Pinpoint the cell where the given text exists, returning its [X, Y] midpoint coordinate. 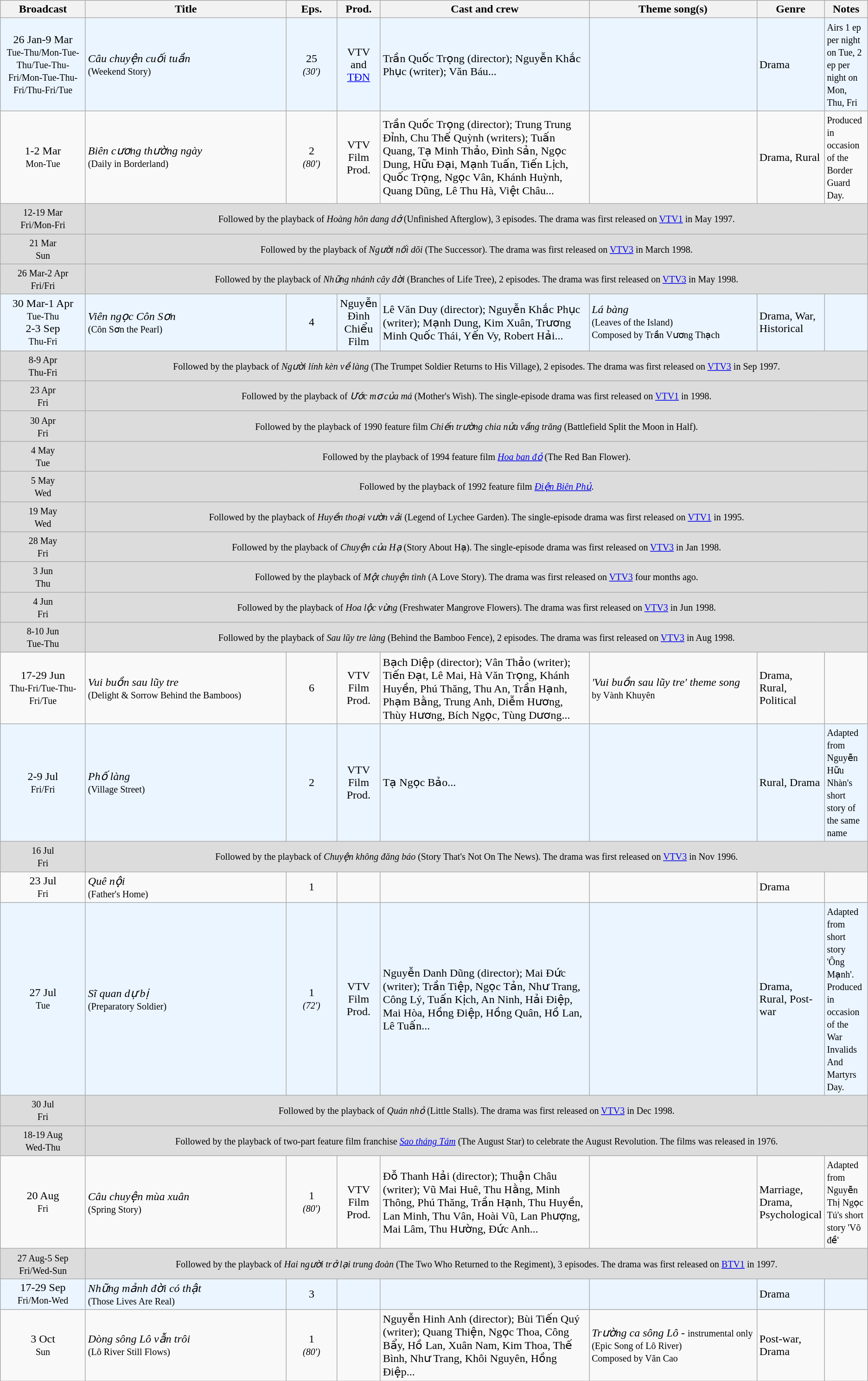
26 Jan-9 MarTue-Thu/Mon-Tue-Thu/Tue-Thu-Fri/Mon-Tue-Thu-Fri/Thu-Fri/Tue [43, 64]
Airs 1 ep per night on Tue, 2 ep per night on Mon, Thu, Fri [846, 64]
Viên ngọc Côn Sơn (Côn Sơn the Pearl) [185, 322]
Câu chuyện mùa xuân (Spring Story) [185, 1202]
12-19 MarFri/Mon-Fri [43, 219]
Followed by the playback of Một chuyện tình (A Love Story). The drama was first released on VTV3 four months ago. [477, 577]
30 AprFri [43, 426]
3 [312, 1294]
3 OctSun [43, 1345]
Drama, Rural [791, 157]
Sĩ quan dự bị (Preparatory Soldier) [185, 999]
Marriage, Drama, Psychological [791, 1202]
Followed by the playback of Huyền thoại vườn vải (Legend of Lychee Garden). The single-episode drama was first released on VTV1 in 1995. [477, 517]
5 MayWed [43, 486]
17-29 JunThu-Fri/Tue-Thu-Fri/Tue [43, 688]
Followed by the playback of Ước mơ của má (Mother's Wish). The single-episode drama was first released on VTV1 in 1998. [477, 396]
Followed by the playback of Những nhánh cây đời (Branches of Life Tree), 2 episodes. The drama was first released on VTV3 in May 1998. [477, 279]
Post-war, Drama [791, 1345]
Followed by the playback of 1990 feature film Chiến trường chia nửa vầng trăng (Battlefield Split the Moon in Half). [477, 426]
2 [312, 782]
8-10 JunTue-Thu [43, 637]
4 [312, 322]
Adapted from Nguyễn Thị Ngọc Tú's short story 'Vô đề' [846, 1202]
Lá bàng(Leaves of the Island)Composed by Trần Vương Thạch [673, 322]
Trường ca sông Lô - instrumental only(Epic Song of Lô River)Composed by Văn Cao [673, 1345]
2-9 JulFri/Fri [43, 782]
Followed by the playback of Chuyện không đăng báo (Story That's Not On The News). The drama was first released on VTV3 in Nov 1996. [477, 856]
'Vui buồn sau lũy tre' theme songby Vành Khuyên [673, 688]
18-19 AugWed-Thu [43, 1141]
Quê nội (Father's Home) [185, 888]
3 JunThu [43, 577]
Followed by the playback of Hoàng hôn dang dở (Unfinished Afterglow), 3 episodes. The drama was first released on VTV1 in May 1997. [477, 219]
4 JunFri [43, 607]
16 JulFri [43, 856]
21 MarSun [43, 249]
27 JulTue [43, 999]
17-29 SepFri/Mon-Wed [43, 1294]
Cast and crew [485, 9]
1-2 MarMon-Tue [43, 157]
26 Mar-2 AprFri/Fri [43, 279]
Trần Quốc Trọng (director); Nguyễn Khắc Phục (writer); Văn Báu... [485, 64]
Câu chuyện cuối tuần (Weekend Story) [185, 64]
23 JulFri [43, 888]
Adapted from short story 'Ông Mạnh'. Produced in occasion of the War Invalids And Martyrs Day. [846, 999]
6 [312, 688]
Tạ Ngọc Bảo... [485, 782]
Followed by the playback of Quán nhỏ (Little Stalls). The drama was first released on VTV3 in Dec 1998. [477, 1110]
Drama, Rural, Post-war [791, 999]
Những mảnh đời có thật (Those Lives Are Real) [185, 1294]
1 [312, 888]
Notes [846, 9]
Genre [791, 9]
Followed by the playback of Hoa lộc vừng (Freshwater Mangrove Flowers). The drama was first released on VTV3 in Jun 1998. [477, 607]
1(72′) [312, 999]
Followed by the playback of Chuyện của Hạ (Story About Hạ). The single-episode drama was first released on VTV3 in Jan 1998. [477, 547]
2(80′) [312, 157]
8-9 AprThu-Fri [43, 365]
Followed by the playback of 1994 feature film Hoa ban đỏ (The Red Ban Flower). [477, 456]
Followed by the playback of 1992 feature film Điện Biên Phủ. [477, 486]
Prod. [359, 9]
Followed by the playback of Sau lũy tre làng (Behind the Bamboo Fence), 2 episodes. The drama was first released on VTV3 in Aug 1998. [477, 637]
Nguyễn Đình Chiểu Film [359, 322]
VTVandTĐN [359, 64]
Rural, Drama [791, 782]
Biên cương thường ngày (Daily in Borderland) [185, 157]
Produced in occasion of the Border Guard Day. [846, 157]
25(30′) [312, 64]
Eps. [312, 9]
30 JulFri [43, 1110]
Followed by the playback of Người nối dõi (The Successor). The drama was first released on VTV3 in March 1998. [477, 249]
Phố làng (Village Street) [185, 782]
23 AprFri [43, 396]
Adapted from Nguyễn Hữu Nhàn's short story of the same name [846, 782]
Dòng sông Lô vẫn trôi (Lô River Still Flows) [185, 1345]
Drama, War, Historical [791, 322]
Vui buồn sau lũy tre (Delight & Sorrow Behind the Bamboos) [185, 688]
Lê Văn Duy (director); Nguyễn Khắc Phục (writer); Mạnh Dung, Kim Xuân, Trương Minh Quốc Thái, Yến Vy, Robert Hải... [485, 322]
Title [185, 9]
27 Aug-5 SepFri/Wed-Sun [43, 1263]
Drama, Rural, Political [791, 688]
4 MayTue [43, 456]
28 MayFri [43, 547]
Broadcast [43, 9]
Theme song(s) [673, 9]
30 Mar-1 AprTue-Thu2-3 SepThu-Fri [43, 322]
19 MayWed [43, 517]
20 AugFri [43, 1202]
